Capture the cell that displays the provided text and extract its [x, y] central coordinate. 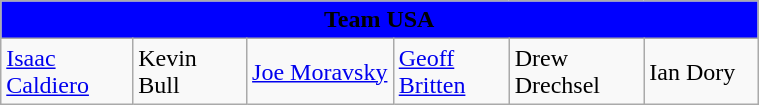
Joe Moravsky [320, 72]
Drew Drechsel [576, 72]
Ian Dory [701, 72]
Kevin Bull [190, 72]
Geoff Britten [451, 72]
Team USA [380, 20]
Isaac Caldiero [67, 72]
